Determine the (x, y) coordinate at the center of the cell enclosing the given text.  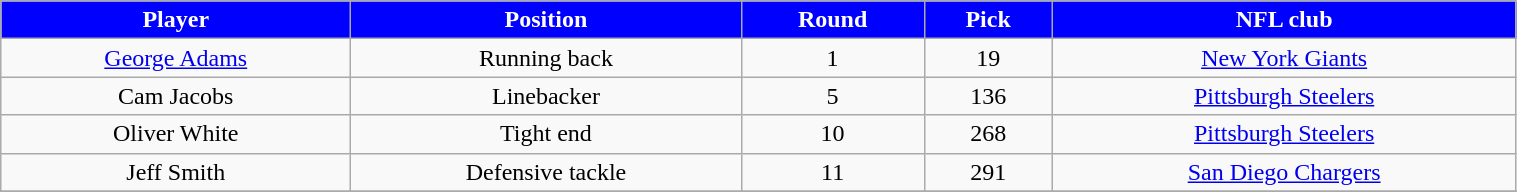
Defensive tackle (546, 172)
19 (988, 58)
Tight end (546, 134)
Pick (988, 20)
10 (832, 134)
Player (176, 20)
268 (988, 134)
Jeff Smith (176, 172)
1 (832, 58)
11 (832, 172)
Linebacker (546, 96)
George Adams (176, 58)
New York Giants (1284, 58)
Round (832, 20)
San Diego Chargers (1284, 172)
136 (988, 96)
Running back (546, 58)
291 (988, 172)
5 (832, 96)
Cam Jacobs (176, 96)
Position (546, 20)
Oliver White (176, 134)
NFL club (1284, 20)
